For the text-containing cell, return its midpoint in (x, y) coordinate format. 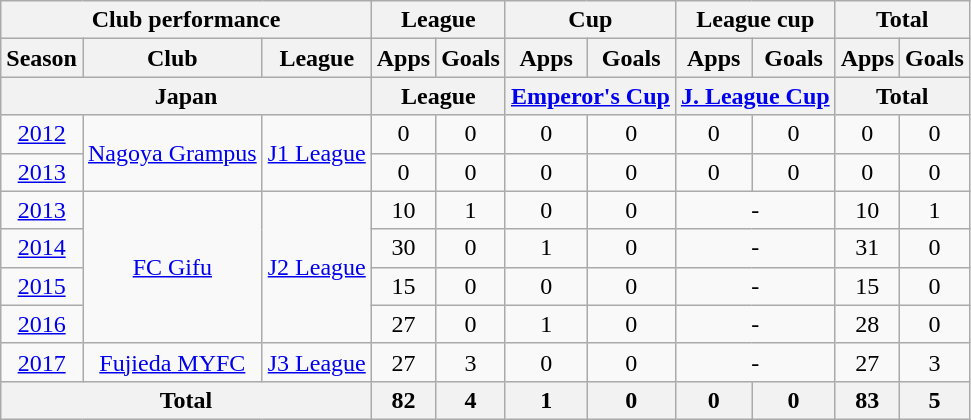
2014 (42, 248)
FC Gifu (172, 267)
Fujieda MYFC (172, 362)
2012 (42, 134)
2015 (42, 286)
J. League Cup (755, 96)
Emperor's Cup (590, 96)
2017 (42, 362)
Japan (186, 96)
83 (867, 400)
82 (403, 400)
League cup (755, 20)
Season (42, 58)
31 (867, 248)
J1 League (316, 153)
Club performance (186, 20)
Nagoya Grampus (172, 153)
J3 League (316, 362)
Club (172, 58)
4 (471, 400)
Cup (590, 20)
5 (935, 400)
2016 (42, 324)
J2 League (316, 267)
30 (403, 248)
28 (867, 324)
